Scan for the cell matching the given text and deliver its (X, Y) coordinate at center. 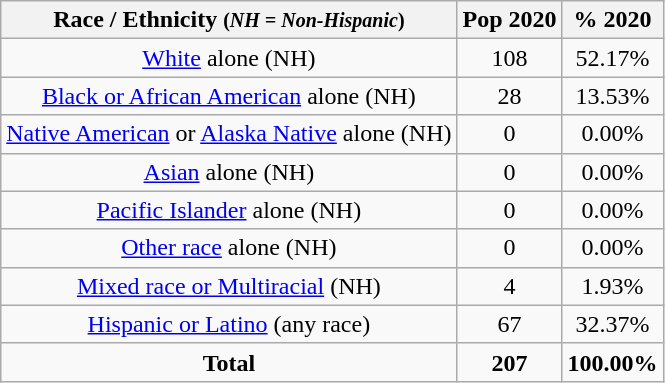
Pop 2020 (510, 20)
Total (229, 362)
Pacific Islander alone (NH) (229, 210)
Mixed race or Multiracial (NH) (229, 286)
67 (510, 324)
Hispanic or Latino (any race) (229, 324)
% 2020 (612, 20)
White alone (NH) (229, 58)
207 (510, 362)
4 (510, 286)
13.53% (612, 96)
28 (510, 96)
Race / Ethnicity (NH = Non-Hispanic) (229, 20)
Black or African American alone (NH) (229, 96)
32.37% (612, 324)
1.93% (612, 286)
100.00% (612, 362)
108 (510, 58)
Other race alone (NH) (229, 248)
52.17% (612, 58)
Asian alone (NH) (229, 172)
Native American or Alaska Native alone (NH) (229, 134)
